Output the [x, y] coordinate of the center of the cell containing the given text.  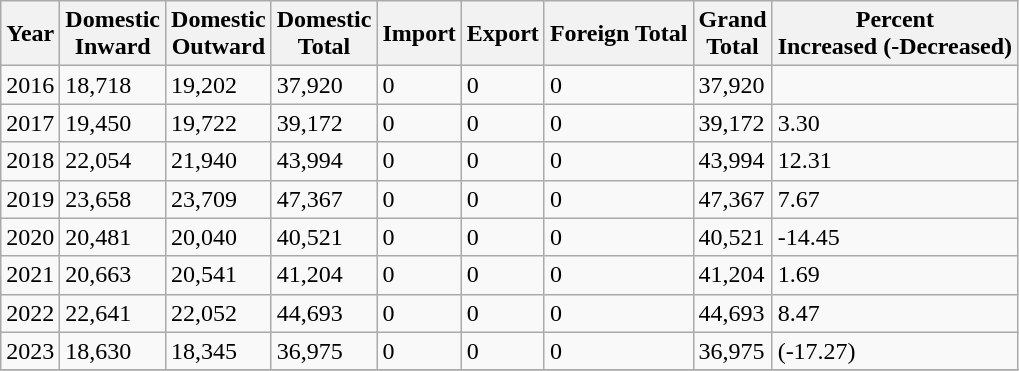
23,658 [113, 199]
2021 [30, 275]
3.30 [894, 123]
-14.45 [894, 237]
Import [419, 34]
Year [30, 34]
GrandTotal [732, 34]
2016 [30, 85]
2018 [30, 161]
18,630 [113, 351]
20,481 [113, 237]
(-17.27) [894, 351]
19,722 [219, 123]
20,663 [113, 275]
DomesticInward [113, 34]
21,940 [219, 161]
23,709 [219, 199]
18,345 [219, 351]
19,202 [219, 85]
20,541 [219, 275]
7.67 [894, 199]
18,718 [113, 85]
2020 [30, 237]
2017 [30, 123]
22,052 [219, 313]
PercentIncreased (-Decreased) [894, 34]
22,054 [113, 161]
2019 [30, 199]
8.47 [894, 313]
Export [502, 34]
2023 [30, 351]
DomesticOutward [219, 34]
1.69 [894, 275]
Foreign Total [618, 34]
2022 [30, 313]
20,040 [219, 237]
19,450 [113, 123]
22,641 [113, 313]
12.31 [894, 161]
DomesticTotal [324, 34]
